For the text-containing cell, return its midpoint in (X, Y) coordinate format. 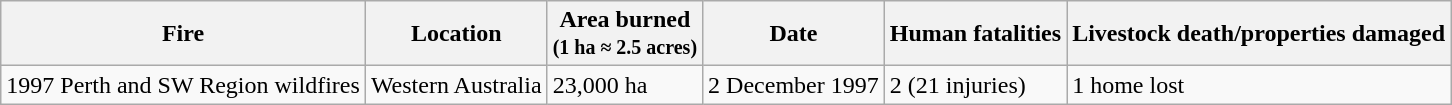
1 home lost (1259, 85)
Livestock death/properties damaged (1259, 34)
Date (794, 34)
2 (21 injuries) (975, 85)
2 December 1997 (794, 85)
Fire (184, 34)
1997 Perth and SW Region wildfires (184, 85)
23,000 ha (624, 85)
Area burned(1 ha ≈ 2.5 acres) (624, 34)
Western Australia (456, 85)
Human fatalities (975, 34)
Location (456, 34)
